From the cell containing the given text, extract its center point as [X, Y] coordinate. 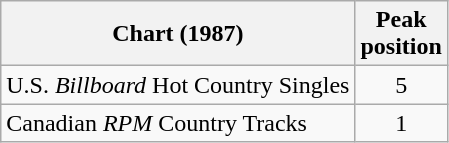
U.S. Billboard Hot Country Singles [178, 85]
5 [401, 85]
Chart (1987) [178, 34]
Peakposition [401, 34]
Canadian RPM Country Tracks [178, 123]
1 [401, 123]
